Pinpoint the cell where the given text exists, returning its (x, y) midpoint coordinate. 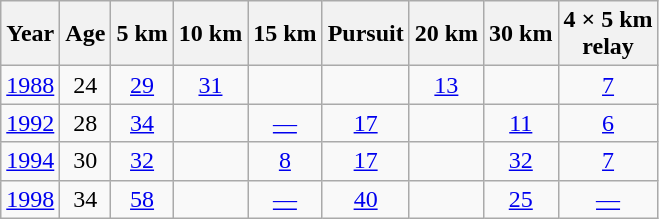
25 (521, 199)
15 km (285, 34)
24 (86, 85)
4 × 5 kmrelay (608, 34)
8 (285, 161)
Year (30, 34)
31 (210, 85)
6 (608, 123)
1998 (30, 199)
28 (86, 123)
1992 (30, 123)
20 km (446, 34)
30 km (521, 34)
Age (86, 34)
29 (142, 85)
58 (142, 199)
11 (521, 123)
Pursuit (366, 34)
1988 (30, 85)
5 km (142, 34)
30 (86, 161)
10 km (210, 34)
1994 (30, 161)
40 (366, 199)
13 (446, 85)
